Return (X, Y) of the center of cell containing provided text 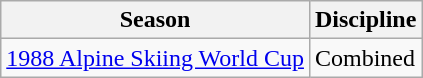
1988 Alpine Skiing World Cup (156, 58)
Discipline (365, 20)
Season (156, 20)
Combined (365, 58)
